Pinpoint the cell where the given text exists, returning its [X, Y] midpoint coordinate. 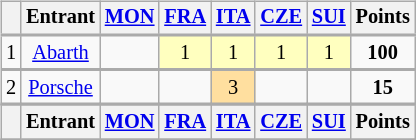
Porsche [60, 87]
15 [383, 87]
Abarth [60, 52]
3 [233, 87]
100 [383, 52]
2 [11, 87]
